Find where the given text appears and provide that cell's center as [X, Y] coordinate. 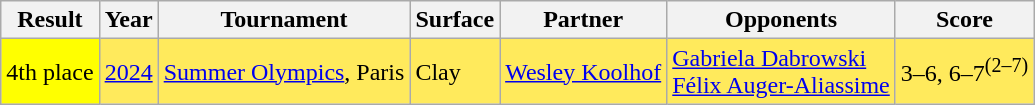
Gabriela Dabrowski Félix Auger-Aliassime [782, 72]
2024 [128, 72]
Partner [584, 20]
Year [128, 20]
3–6, 6–7(2–7) [964, 72]
Tournament [284, 20]
Surface [455, 20]
Clay [455, 72]
Opponents [782, 20]
Score [964, 20]
Result [50, 20]
Wesley Koolhof [584, 72]
Summer Olympics, Paris [284, 72]
4th place [50, 72]
